Return [X, Y] of the center of cell containing provided text 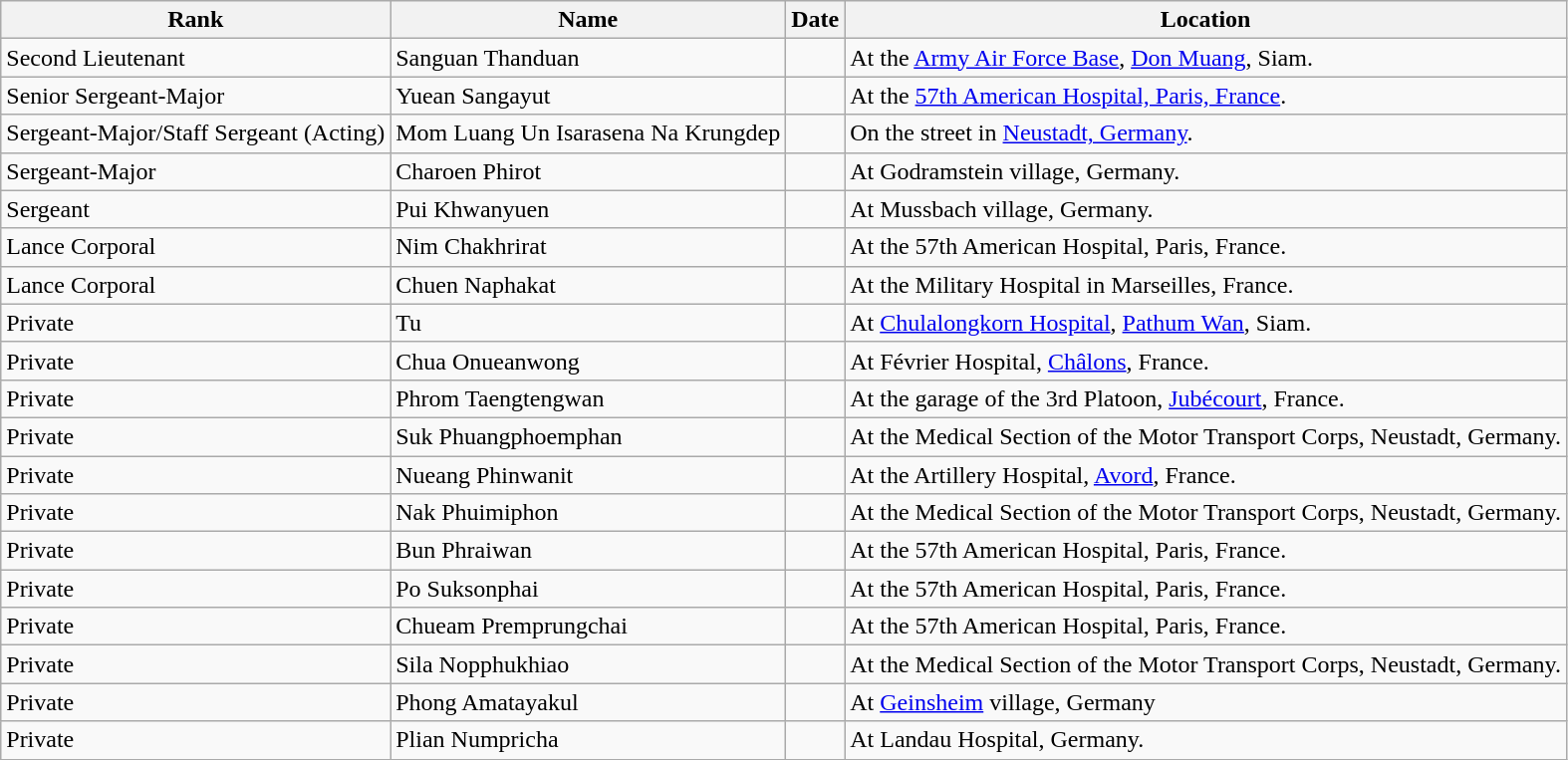
Charoen Phirot [588, 171]
Sila Nopphukhiao [588, 664]
Plian Numpricha [588, 740]
At Godramstein village, Germany. [1205, 171]
Second Lieutenant [195, 58]
Nueang Phinwanit [588, 475]
At the Military Hospital in Marseilles, France. [1205, 285]
Rank [195, 20]
Sergeant [195, 209]
At Landau Hospital, Germany. [1205, 740]
Chua Onueanwong [588, 361]
Senior Sergeant-Major [195, 96]
Sergeant-Major/Staff Sergeant (Acting) [195, 133]
Nak Phuimiphon [588, 513]
At the Army Air Force Base, Don Muang, Siam. [1205, 58]
Bun Phraiwan [588, 551]
Date [815, 20]
At Chulalongkorn Hospital, Pathum Wan, Siam. [1205, 323]
Yuean Sangayut [588, 96]
On the street in Neustadt, Germany. [1205, 133]
Mom Luang Un Isarasena Na Krungdep [588, 133]
Sanguan Thanduan [588, 58]
Phrom Taengtengwan [588, 398]
Suk Phuangphoemphan [588, 436]
Chuen Naphakat [588, 285]
At Février Hospital, Châlons, France. [1205, 361]
Tu [588, 323]
Pui Khwanyuen [588, 209]
At Mussbach village, Germany. [1205, 209]
Sergeant-Major [195, 171]
Nim Chakhrirat [588, 247]
Phong Amatayakul [588, 702]
At Geinsheim village, Germany [1205, 702]
Location [1205, 20]
Chueam Premprungchai [588, 627]
Name [588, 20]
At the garage of the 3rd Platoon, Jubécourt, France. [1205, 398]
At the Artillery Hospital, Avord, France. [1205, 475]
Po Suksonphai [588, 589]
